Scan for the cell matching the given text and deliver its [X, Y] coordinate at center. 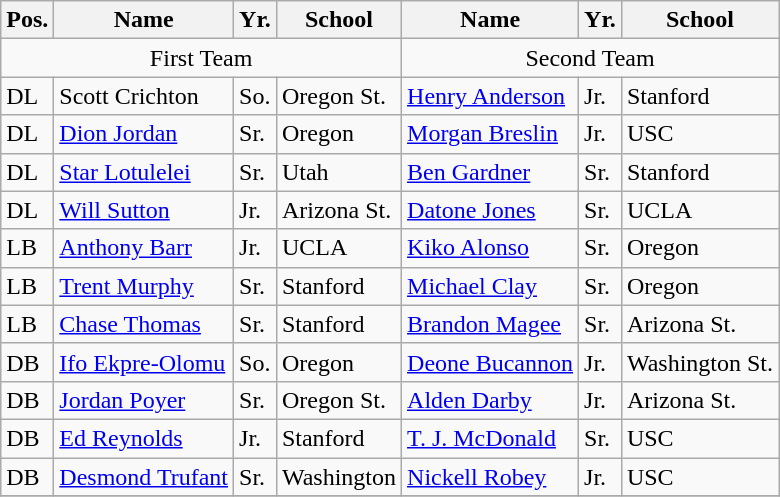
Second Team [590, 58]
Brandon Magee [490, 324]
Scott Crichton [144, 96]
Ed Reynolds [144, 438]
Michael Clay [490, 286]
Will Sutton [144, 210]
Chase Thomas [144, 324]
Kiko Alonso [490, 248]
Morgan Breslin [490, 134]
Trent Murphy [144, 286]
Pos. [28, 20]
Anthony Barr [144, 248]
Alden Darby [490, 400]
Ifo Ekpre-Olomu [144, 362]
First Team [202, 58]
Desmond Trufant [144, 477]
Datone Jones [490, 210]
Utah [338, 172]
Star Lotulelei [144, 172]
Dion Jordan [144, 134]
T. J. McDonald [490, 438]
Jordan Poyer [144, 400]
Nickell Robey [490, 477]
Ben Gardner [490, 172]
Deone Bucannon [490, 362]
Washington St. [700, 362]
Henry Anderson [490, 96]
Washington [338, 477]
